Scan for the cell matching the given text and deliver its (X, Y) coordinate at center. 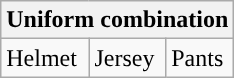
Helmet (45, 58)
Uniform combination (118, 20)
Pants (200, 58)
Jersey (128, 58)
